Determine the (x, y) coordinate at the center of the cell enclosing the given text.  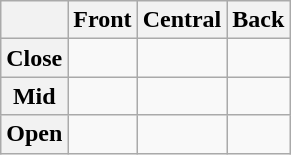
Central (182, 20)
Open (34, 134)
Close (34, 58)
Front (102, 20)
Mid (34, 96)
Back (258, 20)
